Search for the cell housing the specified text and yield its [X, Y] center coordinate. 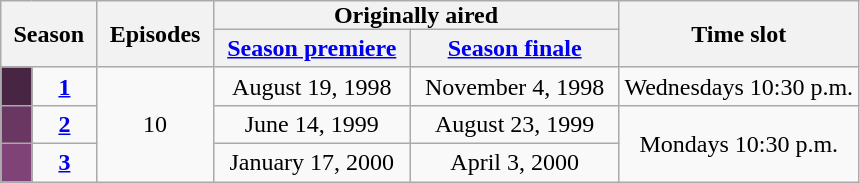
August 19, 1998 [312, 86]
1 [64, 86]
Season premiere [312, 48]
January 17, 2000 [312, 162]
April 3, 2000 [514, 162]
Wednesdays 10:30 p.m. [739, 86]
Originally aired [416, 15]
Season [49, 34]
Season finale [514, 48]
November 4, 1998 [514, 86]
Mondays 10:30 p.m. [739, 143]
August 23, 1999 [514, 124]
10 [155, 124]
June 14, 1999 [312, 124]
3 [64, 162]
2 [64, 124]
Time slot [739, 34]
Episodes [155, 34]
